From the cell containing the given text, extract its center point as [X, Y] coordinate. 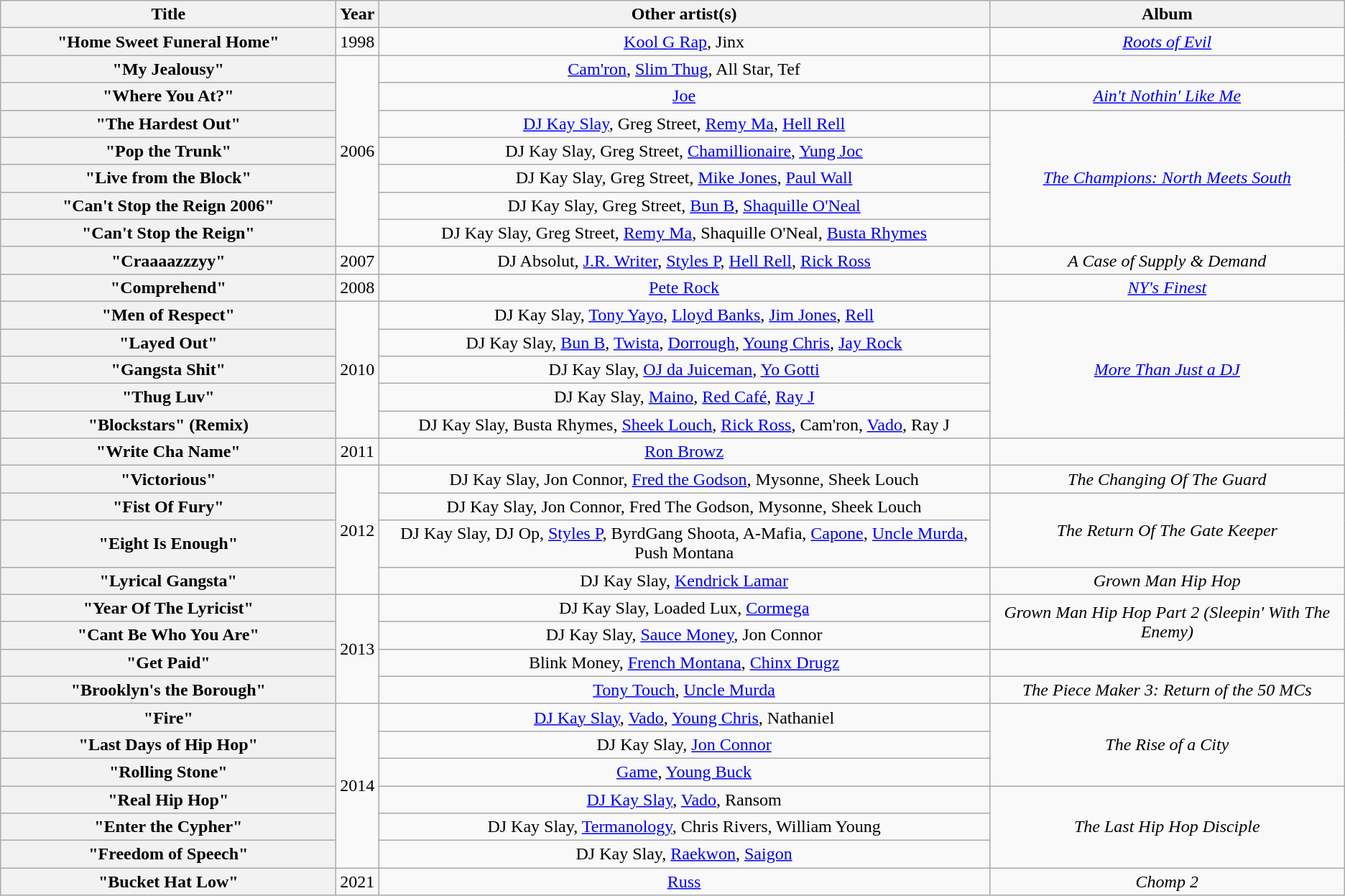
"Blockstars" (Remix) [168, 425]
"Get Paid" [168, 662]
DJ Kay Slay, Greg Street, Chamillionaire, Yung Joc [684, 151]
"The Hardest Out" [168, 124]
DJ Kay Slay, Greg Street, Remy Ma, Shaquille O'Neal, Busta Rhymes [684, 233]
"Freedom of Speech" [168, 854]
"Thug Luv" [168, 397]
Album [1167, 14]
Roots of Evil [1167, 42]
2008 [358, 287]
"Real Hip Hop" [168, 800]
Year [358, 14]
DJ Kay Slay, Raekwon, Saigon [684, 854]
DJ Kay Slay, Greg Street, Remy Ma, Hell Rell [684, 124]
DJ Kay Slay, Jon Connor, Fred The Godson, Mysonne, Sheek Louch [684, 507]
"Victorious" [168, 479]
DJ Kay Slay, Jon Connor, Fred the Godson, Mysonne, Sheek Louch [684, 479]
DJ Kay Slay, Maino, Red Café, Ray J [684, 397]
The Piece Maker 3: Return of the 50 MCs [1167, 690]
"Year Of The Lyricist" [168, 608]
DJ Kay Slay, Loaded Lux, Cormega [684, 608]
"Bucket Hat Low" [168, 882]
The Changing Of The Guard [1167, 479]
1998 [358, 42]
2013 [358, 649]
"Brooklyn's the Borough" [168, 690]
"Where You At?" [168, 96]
DJ Kay Slay, Greg Street, Mike Jones, Paul Wall [684, 178]
Cam'ron, Slim Thug, All Star, Tef [684, 69]
"Write Cha Name" [168, 452]
"Cant Be Who You Are" [168, 635]
DJ Kay Slay, Tony Yayo, Lloyd Banks, Jim Jones, Rell [684, 315]
2007 [358, 260]
DJ Kay Slay, Bun B, Twista, Dorrough, Young Chris, Jay Rock [684, 343]
"Home Sweet Funeral Home" [168, 42]
Tony Touch, Uncle Murda [684, 690]
Russ [684, 882]
"Last Days of Hip Hop" [168, 744]
DJ Kay Slay, Kendrick Lamar [684, 581]
A Case of Supply & Demand [1167, 260]
Ain't Nothin' Like Me [1167, 96]
Game, Young Buck [684, 772]
Title [168, 14]
Chomp 2 [1167, 882]
DJ Kay Slay, OJ da Juiceman, Yo Gotti [684, 370]
DJ Kay Slay, Sauce Money, Jon Connor [684, 635]
"Fire" [168, 717]
DJ Kay Slay, Vado, Ransom [684, 800]
"Eight Is Enough" [168, 543]
Pete Rock [684, 287]
Blink Money, French Montana, Chinx Drugz [684, 662]
"Layed Out" [168, 343]
"Can't Stop the Reign 2006" [168, 205]
Other artist(s) [684, 14]
DJ Absolut, J.R. Writer, Styles P, Hell Rell, Rick Ross [684, 260]
Grown Man Hip Hop [1167, 581]
"Live from the Block" [168, 178]
2012 [358, 530]
More Than Just a DJ [1167, 369]
2011 [358, 452]
"Rolling Stone" [168, 772]
"My Jealousy" [168, 69]
Grown Man Hip Hop Part 2 (Sleepin' With The Enemy) [1167, 622]
The Last Hip Hop Disciple [1167, 827]
"Men of Respect" [168, 315]
"Can't Stop the Reign" [168, 233]
DJ Kay Slay, Jon Connor [684, 744]
2014 [358, 785]
DJ Kay Slay, Greg Street, Bun B, Shaquille O'Neal [684, 205]
2006 [358, 151]
DJ Kay Slay, Termanology, Chris Rivers, William Young [684, 827]
"Comprehend" [168, 287]
Ron Browz [684, 452]
"Enter the Cypher" [168, 827]
"Craaaazzzyy" [168, 260]
Joe [684, 96]
DJ Kay Slay, Vado, Young Chris, Nathaniel [684, 717]
2010 [358, 369]
"Gangsta Shit" [168, 370]
"Fist Of Fury" [168, 507]
NY's Finest [1167, 287]
DJ Kay Slay, Busta Rhymes, Sheek Louch, Rick Ross, Cam'ron, Vado, Ray J [684, 425]
2021 [358, 882]
The Champions: North Meets South [1167, 178]
DJ Kay Slay, DJ Op, Styles P, ByrdGang Shoota, A-Mafia, Capone, Uncle Murda, Push Montana [684, 543]
Kool G Rap, Jinx [684, 42]
"Lyrical Gangsta" [168, 581]
The Rise of a City [1167, 744]
"Pop the Trunk" [168, 151]
The Return Of The Gate Keeper [1167, 530]
